For the text-containing cell, return its midpoint in [x, y] coordinate format. 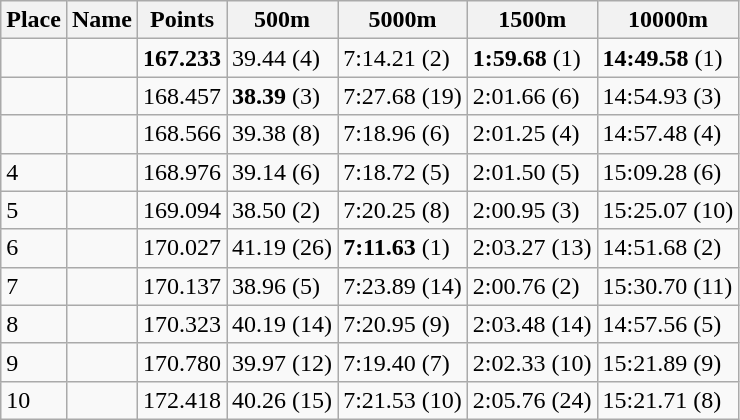
Name [102, 20]
10 [34, 400]
15:25.07 (10) [668, 210]
38.96 (5) [282, 286]
168.566 [182, 134]
2:01.66 (6) [532, 96]
8 [34, 324]
10000m [668, 20]
40.19 (14) [282, 324]
170.323 [182, 324]
15:21.71 (8) [668, 400]
38.39 (3) [282, 96]
2:05.76 (24) [532, 400]
7:20.25 (8) [403, 210]
4 [34, 172]
2:03.27 (13) [532, 248]
500m [282, 20]
15:21.89 (9) [668, 362]
5000m [403, 20]
6 [34, 248]
168.976 [182, 172]
14:54.93 (3) [668, 96]
5 [34, 210]
Place [34, 20]
39.14 (6) [282, 172]
14:49.58 (1) [668, 58]
15:30.70 (11) [668, 286]
9 [34, 362]
7:23.89 (14) [403, 286]
7:20.95 (9) [403, 324]
169.094 [182, 210]
170.027 [182, 248]
7:21.53 (10) [403, 400]
2:02.33 (10) [532, 362]
1:59.68 (1) [532, 58]
167.233 [182, 58]
Points [182, 20]
7:11.63 (1) [403, 248]
14:57.48 (4) [668, 134]
39.38 (8) [282, 134]
41.19 (26) [282, 248]
2:01.25 (4) [532, 134]
1500m [532, 20]
2:03.48 (14) [532, 324]
170.137 [182, 286]
15:09.28 (6) [668, 172]
168.457 [182, 96]
170.780 [182, 362]
7:18.72 (5) [403, 172]
38.50 (2) [282, 210]
7:18.96 (6) [403, 134]
2:00.76 (2) [532, 286]
7 [34, 286]
7:27.68 (19) [403, 96]
7:19.40 (7) [403, 362]
172.418 [182, 400]
40.26 (15) [282, 400]
14:57.56 (5) [668, 324]
2:00.95 (3) [532, 210]
7:14.21 (2) [403, 58]
14:51.68 (2) [668, 248]
39.97 (12) [282, 362]
2:01.50 (5) [532, 172]
39.44 (4) [282, 58]
